Determine the (X, Y) coordinate at the center of the cell enclosing the given text.  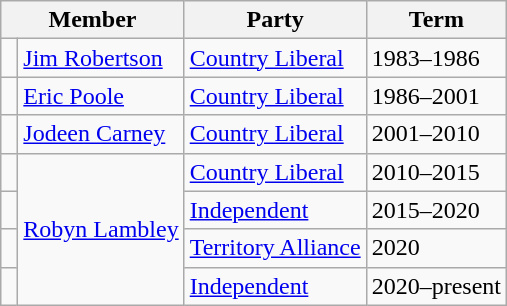
Term (436, 20)
Party (275, 20)
Jim Robertson (101, 58)
1986–2001 (436, 96)
2015–2020 (436, 210)
Robyn Lambley (101, 229)
2001–2010 (436, 134)
1983–1986 (436, 58)
Eric Poole (101, 96)
Jodeen Carney (101, 134)
2020–present (436, 286)
Territory Alliance (275, 248)
Member (92, 20)
2020 (436, 248)
2010–2015 (436, 172)
